Search for the cell housing the specified text and yield its [X, Y] center coordinate. 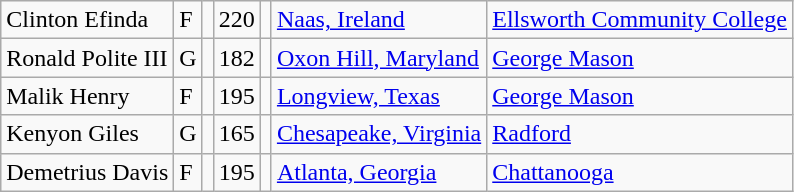
Chattanooga [640, 172]
Radford [640, 134]
Oxon Hill, Maryland [378, 58]
Atlanta, Georgia [378, 172]
Ronald Polite III [88, 58]
Chesapeake, Virginia [378, 134]
Longview, Texas [378, 96]
Demetrius Davis [88, 172]
Clinton Efinda [88, 20]
Ellsworth Community College [640, 20]
Kenyon Giles [88, 134]
165 [236, 134]
Malik Henry [88, 96]
Naas, Ireland [378, 20]
220 [236, 20]
182 [236, 58]
